Return (x, y) of the center of cell containing provided text 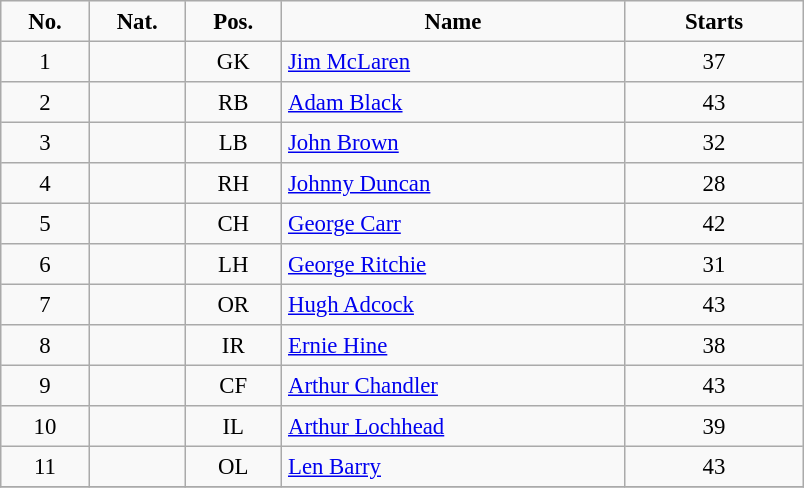
2 (45, 102)
LH (233, 264)
No. (45, 21)
Starts (714, 21)
7 (45, 304)
IL (233, 426)
Name (453, 21)
CF (233, 385)
4 (45, 183)
OL (233, 466)
31 (714, 264)
9 (45, 385)
Adam Black (453, 102)
28 (714, 183)
RH (233, 183)
LB (233, 142)
Johnny Duncan (453, 183)
37 (714, 61)
10 (45, 426)
John Brown (453, 142)
Ernie Hine (453, 345)
George Ritchie (453, 264)
32 (714, 142)
George Carr (453, 223)
39 (714, 426)
RB (233, 102)
3 (45, 142)
38 (714, 345)
5 (45, 223)
42 (714, 223)
Pos. (233, 21)
OR (233, 304)
Arthur Lochhead (453, 426)
Jim McLaren (453, 61)
Hugh Adcock (453, 304)
GK (233, 61)
IR (233, 345)
Arthur Chandler (453, 385)
1 (45, 61)
Nat. (137, 21)
8 (45, 345)
CH (233, 223)
Len Barry (453, 466)
6 (45, 264)
11 (45, 466)
